Scan for the cell matching the given text and deliver its [X, Y] coordinate at center. 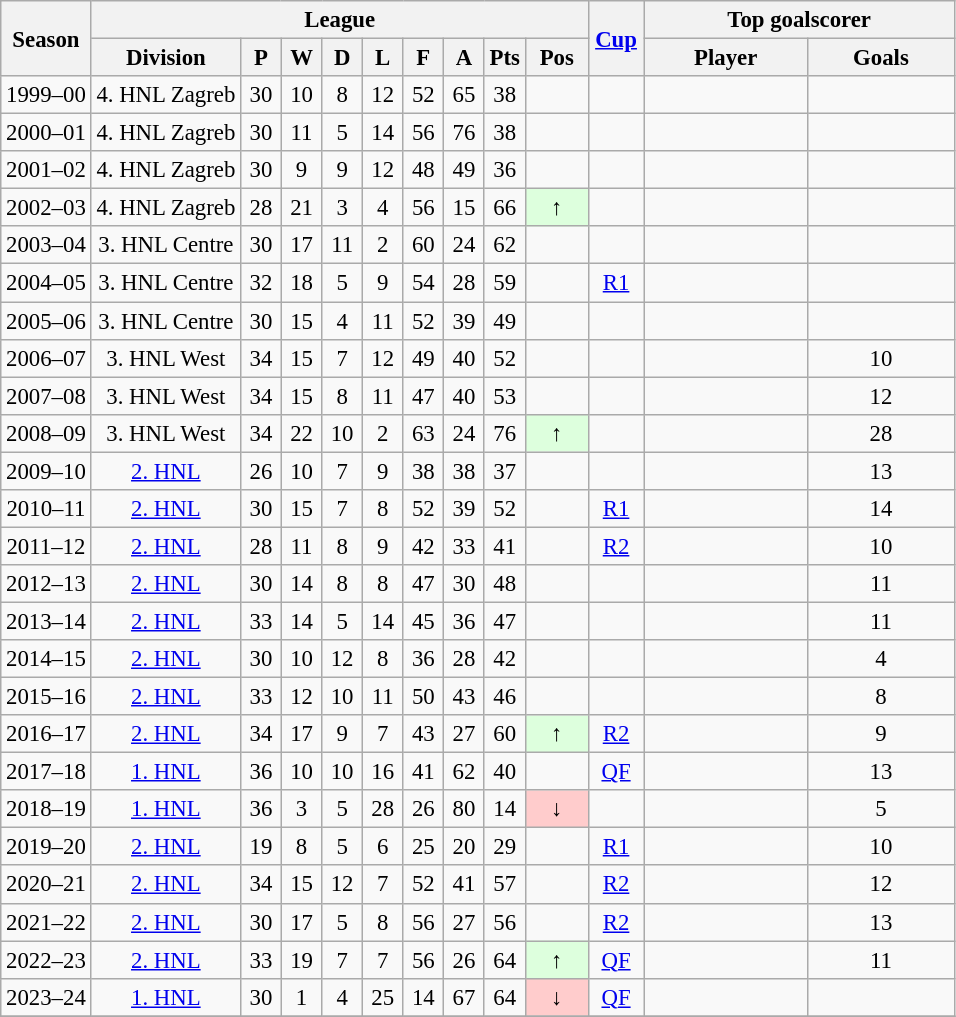
League [340, 20]
F [424, 58]
2011–12 [46, 546]
80 [464, 809]
66 [504, 208]
2021–22 [46, 922]
54 [424, 283]
45 [424, 621]
37 [504, 471]
Division [166, 58]
P [262, 58]
29 [504, 847]
2017–18 [46, 772]
2022–23 [46, 960]
32 [262, 283]
Pts [504, 58]
2010–11 [46, 509]
20 [464, 847]
57 [504, 885]
1999–00 [46, 95]
6 [382, 847]
59 [504, 283]
D [342, 58]
Season [46, 38]
2018–19 [46, 809]
2012–13 [46, 584]
63 [424, 433]
2023–24 [46, 997]
50 [424, 697]
2001–02 [46, 170]
2000–01 [46, 133]
2020–21 [46, 885]
2002–03 [46, 208]
W [302, 58]
Goals [880, 58]
1 [302, 997]
2009–10 [46, 471]
L [382, 58]
65 [464, 95]
Pos [556, 58]
2008–09 [46, 433]
46 [504, 697]
2006–07 [46, 358]
Top goalscorer [800, 20]
Cup [616, 38]
2014–15 [46, 659]
2007–08 [46, 396]
2013–14 [46, 621]
18 [302, 283]
22 [302, 433]
2004–05 [46, 283]
2015–16 [46, 697]
A [464, 58]
53 [504, 396]
67 [464, 997]
Player [726, 58]
2016–17 [46, 734]
16 [382, 772]
2005–06 [46, 321]
21 [302, 208]
2003–04 [46, 245]
2019–20 [46, 847]
